Return the [X, Y] coordinate for the center point of the cell that contains the specified text.  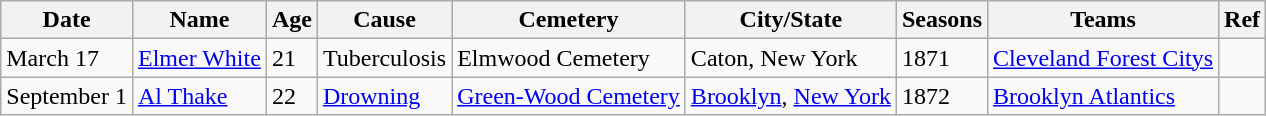
Elmer White [199, 58]
Name [199, 20]
Caton, New York [790, 58]
Brooklyn Atlantics [1104, 96]
Seasons [942, 20]
Al Thake [199, 96]
Cleveland Forest Citys [1104, 58]
21 [292, 58]
September 1 [67, 96]
March 17 [67, 58]
Teams [1104, 20]
Elmwood Cemetery [569, 58]
Age [292, 20]
Drowning [384, 96]
Cause [384, 20]
22 [292, 96]
Brooklyn, New York [790, 96]
1871 [942, 58]
Green-Wood Cemetery [569, 96]
City/State [790, 20]
Ref [1242, 20]
Date [67, 20]
Tuberculosis [384, 58]
Cemetery [569, 20]
1872 [942, 96]
